Return the (X, Y) coordinate for the center point of the cell that contains the specified text.  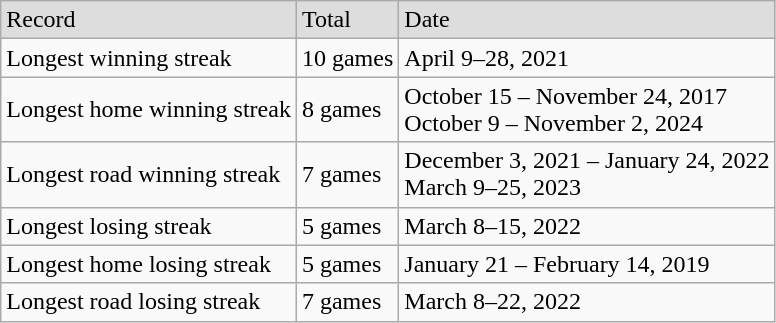
Longest road winning streak (149, 174)
March 8–22, 2022 (587, 302)
Longest home losing streak (149, 264)
March 8–15, 2022 (587, 226)
January 21 – February 14, 2019 (587, 264)
Date (587, 20)
Longest home winning streak (149, 110)
Record (149, 20)
Longest winning streak (149, 58)
April 9–28, 2021 (587, 58)
December 3, 2021 – January 24, 2022March 9–25, 2023 (587, 174)
Longest losing streak (149, 226)
8 games (347, 110)
Total (347, 20)
10 games (347, 58)
October 15 – November 24, 2017October 9 – November 2, 2024 (587, 110)
Longest road losing streak (149, 302)
